Return [x, y] of the center of cell containing provided text 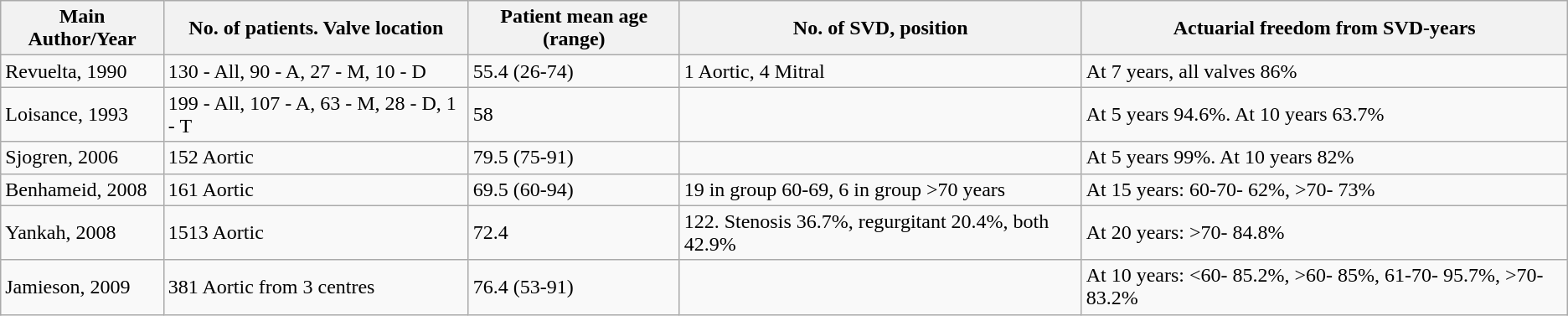
161 Aortic [316, 189]
At 7 years, all valves 86% [1324, 71]
Main Author/Year [82, 28]
199 - All, 107 - A, 63 - M, 28 - D, 1 - T [316, 114]
Patient mean age (range) [574, 28]
At 15 years: 60-70- 62%, >70- 73% [1324, 189]
1513 Aortic [316, 233]
At 20 years: >70- 84.8% [1324, 233]
130 - All, 90 - A, 27 - M, 10 - D [316, 71]
76.4 (53-91) [574, 287]
Actuarial freedom from SVD-years [1324, 28]
72.4 [574, 233]
No. of SVD, position [880, 28]
69.5 (60-94) [574, 189]
19 in group 60-69, 6 in group >70 years [880, 189]
122. Stenosis 36.7%, regurgitant 20.4%, both 42.9% [880, 233]
55.4 (26-74) [574, 71]
Jamieson, 2009 [82, 287]
Revuelta, 1990 [82, 71]
At 5 years 94.6%. At 10 years 63.7% [1324, 114]
381 Aortic from 3 centres [316, 287]
Sjogren, 2006 [82, 158]
152 Aortic [316, 158]
Loisance, 1993 [82, 114]
1 Aortic, 4 Mitral [880, 71]
58 [574, 114]
Yankah, 2008 [82, 233]
At 5 years 99%. At 10 years 82% [1324, 158]
No. of patients. Valve location [316, 28]
79.5 (75-91) [574, 158]
Benhameid, 2008 [82, 189]
At 10 years: <60- 85.2%, >60- 85%, 61-70- 95.7%, >70- 83.2% [1324, 287]
